Extract the (X, Y) coordinate from the center of the cell holding the provided text.  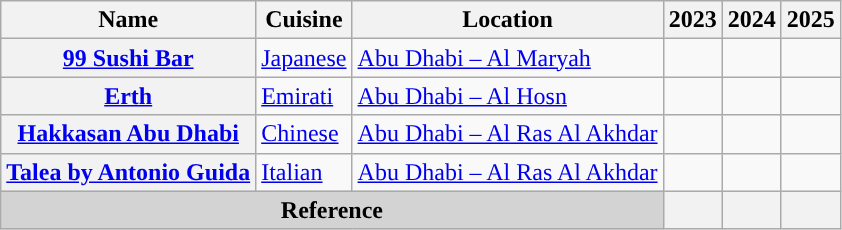
2023 (692, 20)
Erth (128, 96)
Name (128, 20)
Abu Dhabi – Al Hosn (508, 96)
Japanese (304, 58)
Talea by Antonio Guida (128, 172)
2025 (810, 20)
Chinese (304, 134)
Location (508, 20)
Emirati (304, 96)
Italian (304, 172)
2024 (752, 20)
Cuisine (304, 20)
Hakkasan Abu Dhabi (128, 134)
99 Sushi Bar (128, 58)
Reference (332, 210)
Abu Dhabi – Al Maryah (508, 58)
